Detect which cell encompasses the target text, then output its (X, Y) center coordinate. 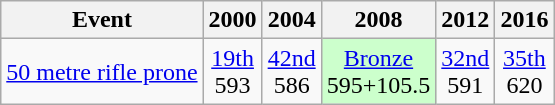
35th620 (524, 72)
32nd591 (466, 72)
2012 (466, 20)
2016 (524, 20)
50 metre rifle prone (102, 72)
19th593 (232, 72)
Bronze595+105.5 (378, 72)
2004 (292, 20)
Event (102, 20)
2008 (378, 20)
42nd586 (292, 72)
2000 (232, 20)
